Detect which cell encompasses the target text, then output its (X, Y) center coordinate. 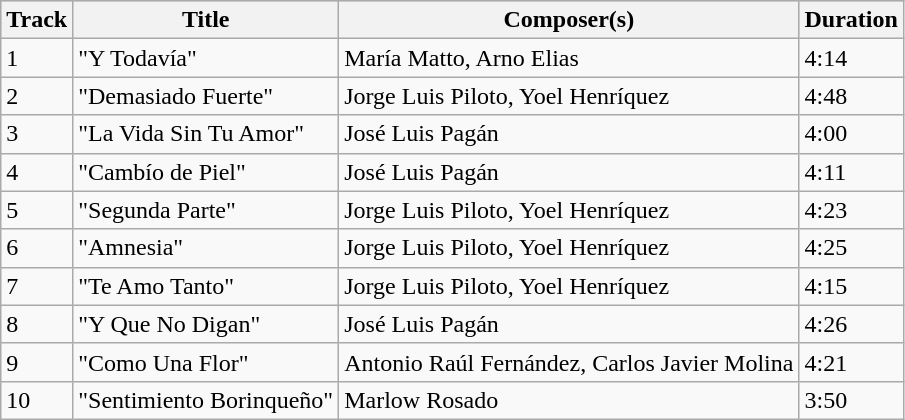
"Como Una Flor" (206, 362)
"Y Todavía" (206, 58)
3:50 (851, 400)
2 (37, 96)
"La Vida Sin Tu Amor" (206, 134)
1 (37, 58)
7 (37, 286)
María Matto, Arno Elias (569, 58)
9 (37, 362)
4:26 (851, 324)
Composer(s) (569, 20)
"Segunda Parte" (206, 210)
"Y Que No Digan" (206, 324)
4:11 (851, 172)
4:21 (851, 362)
4:23 (851, 210)
4:00 (851, 134)
10 (37, 400)
Track (37, 20)
4:25 (851, 248)
"Te Amo Tanto" (206, 286)
Antonio Raúl Fernández, Carlos Javier Molina (569, 362)
Title (206, 20)
5 (37, 210)
6 (37, 248)
4:14 (851, 58)
Marlow Rosado (569, 400)
"Sentimiento Borinqueño" (206, 400)
4:15 (851, 286)
4 (37, 172)
"Amnesia" (206, 248)
3 (37, 134)
4:48 (851, 96)
8 (37, 324)
"Cambío de Piel" (206, 172)
Duration (851, 20)
"Demasiado Fuerte" (206, 96)
